Find where the given text appears and provide that cell's center as (X, Y) coordinate. 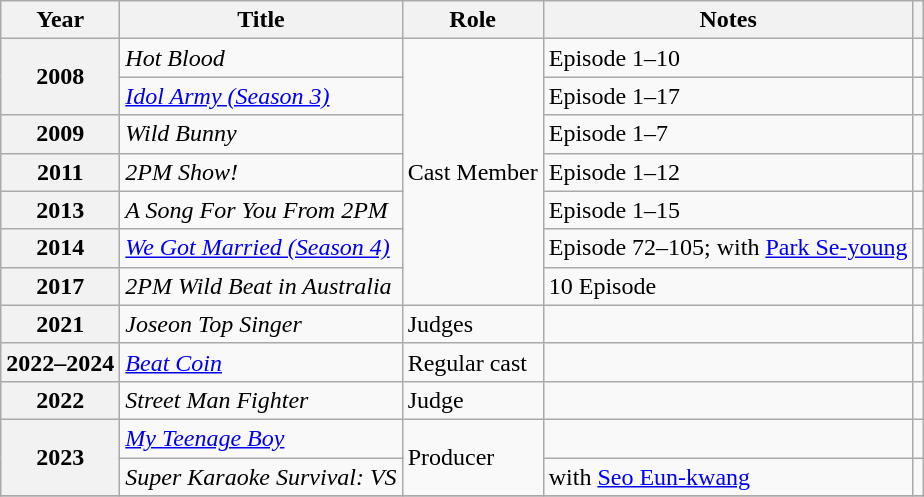
Notes (728, 20)
with Seo Eun-kwang (728, 477)
Role (472, 20)
Year (60, 20)
Episode 1–15 (728, 210)
2008 (60, 77)
Episode 72–105; with Park Se-young (728, 248)
10 Episode (728, 286)
Judges (472, 324)
Episode 1–12 (728, 172)
Episode 1–7 (728, 134)
2PM Wild Beat in Australia (261, 286)
2014 (60, 248)
2017 (60, 286)
Beat Coin (261, 362)
2022–2024 (60, 362)
A Song For You From 2PM (261, 210)
2PM Show! (261, 172)
We Got Married (Season 4) (261, 248)
Episode 1–17 (728, 96)
2011 (60, 172)
Regular cast (472, 362)
Wild Bunny (261, 134)
2023 (60, 457)
Cast Member (472, 172)
2013 (60, 210)
2022 (60, 400)
2009 (60, 134)
Joseon Top Singer (261, 324)
Producer (472, 457)
2021 (60, 324)
My Teenage Boy (261, 438)
Judge (472, 400)
Super Karaoke Survival: VS (261, 477)
Episode 1–10 (728, 58)
Street Man Fighter (261, 400)
Title (261, 20)
Idol Army (Season 3) (261, 96)
Hot Blood (261, 58)
